Determine the [x, y] coordinate at the center of the cell enclosing the given text.  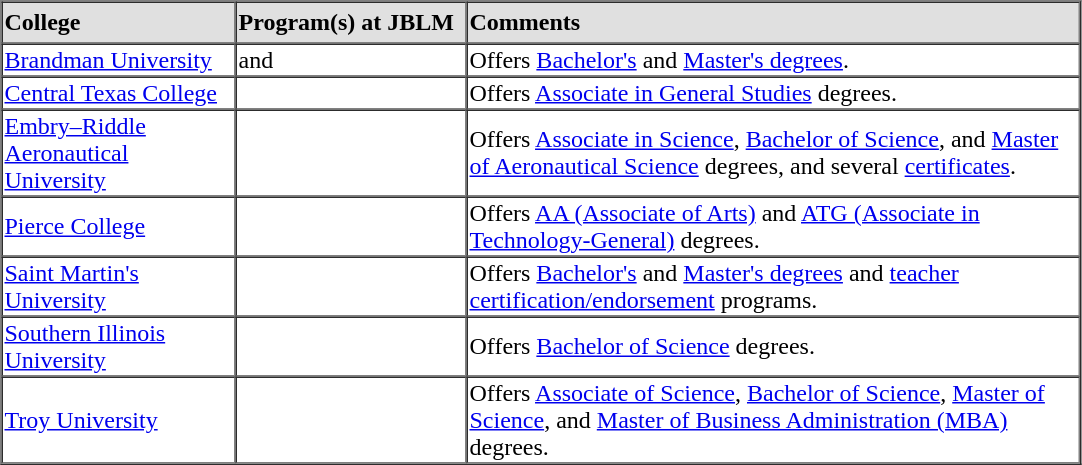
Brandman University [119, 60]
Offers Bachelor's and Master's degrees. [773, 60]
Pierce College [119, 226]
Offers Associate of Science, Bachelor of Science, Master of Science, and Master of Business Administration (MBA) degrees. [773, 420]
Central Texas College [119, 92]
Offers AA (Associate of Arts) and ATG (Associate in Technology-General) degrees. [773, 226]
Embry–Riddle Aeronautical University [119, 154]
Program(s) at JBLM [352, 23]
Offers Bachelor's and Master's degrees and teacher certification/endorsement programs. [773, 286]
College [119, 23]
Comments [773, 23]
Offers Bachelor of Science degrees. [773, 346]
Saint Martin's University [119, 286]
Offers Associate in Science, Bachelor of Science, and Master of Aeronautical Science degrees, and several certificates. [773, 154]
and [352, 60]
Offers Associate in General Studies degrees. [773, 92]
Troy University [119, 420]
Southern Illinois University [119, 346]
